Find where the given text appears and provide that cell's center as [X, Y] coordinate. 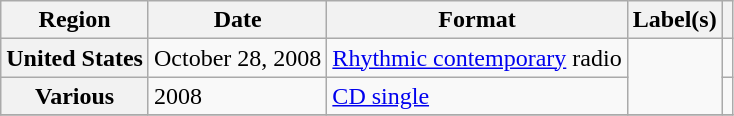
Various [75, 96]
Rhythmic contemporary radio [477, 58]
Region [75, 20]
Label(s) [674, 20]
2008 [237, 96]
United States [75, 58]
Format [477, 20]
Date [237, 20]
October 28, 2008 [237, 58]
CD single [477, 96]
